Scan for the cell matching the given text and deliver its (x, y) coordinate at center. 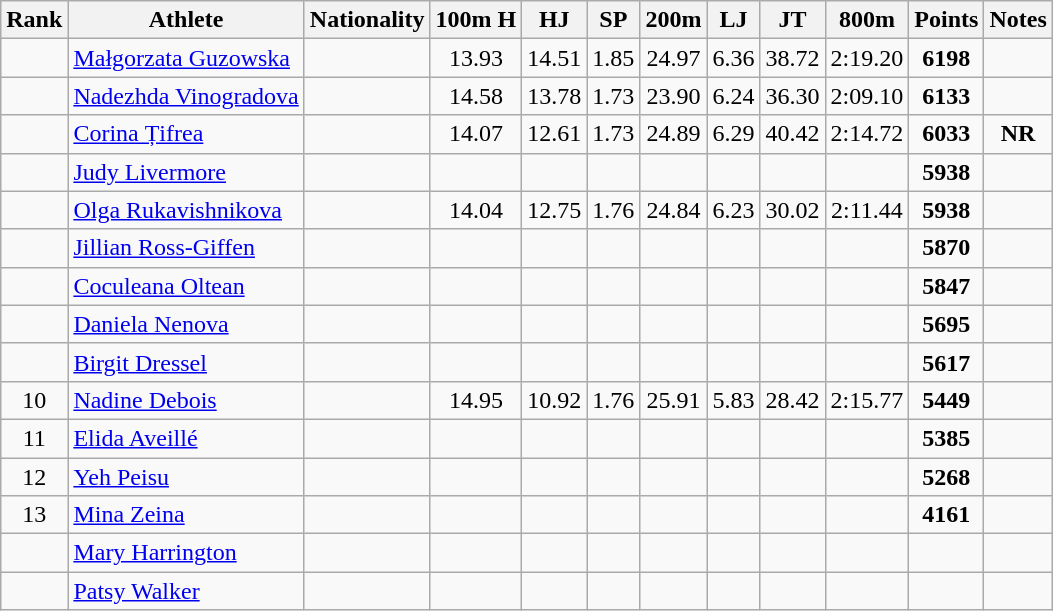
5268 (946, 477)
23.90 (674, 96)
Mina Zeina (186, 515)
6.29 (734, 134)
5847 (946, 286)
NR (1018, 134)
25.91 (674, 400)
Olga Rukavishnikova (186, 210)
Yeh Peisu (186, 477)
Notes (1018, 20)
Nadine Debois (186, 400)
14.07 (476, 134)
5449 (946, 400)
2:15.77 (867, 400)
2:14.72 (867, 134)
5.83 (734, 400)
5695 (946, 324)
38.72 (792, 58)
6133 (946, 96)
SP (614, 20)
JT (792, 20)
6.24 (734, 96)
14.51 (554, 58)
14.04 (476, 210)
13.78 (554, 96)
6033 (946, 134)
36.30 (792, 96)
1.85 (614, 58)
28.42 (792, 400)
24.84 (674, 210)
6.23 (734, 210)
14.95 (476, 400)
30.02 (792, 210)
6198 (946, 58)
13 (34, 515)
Daniela Nenova (186, 324)
200m (674, 20)
5617 (946, 362)
10 (34, 400)
10.92 (554, 400)
LJ (734, 20)
Athlete (186, 20)
11 (34, 438)
HJ (554, 20)
2:09.10 (867, 96)
Coculeana Oltean (186, 286)
Corina Țifrea (186, 134)
Nadezhda Vinogradova (186, 96)
Judy Livermore (186, 172)
12 (34, 477)
2:11.44 (867, 210)
Rank (34, 20)
Nationality (367, 20)
4161 (946, 515)
5385 (946, 438)
Jillian Ross-Giffen (186, 248)
Elida Aveillé (186, 438)
2:19.20 (867, 58)
800m (867, 20)
Małgorzata Guzowska (186, 58)
12.75 (554, 210)
5870 (946, 248)
Points (946, 20)
100m H (476, 20)
Birgit Dressel (186, 362)
14.58 (476, 96)
Patsy Walker (186, 591)
Mary Harrington (186, 553)
13.93 (476, 58)
24.97 (674, 58)
40.42 (792, 134)
6.36 (734, 58)
12.61 (554, 134)
24.89 (674, 134)
